Pinpoint the cell where the given text exists, returning its [x, y] midpoint coordinate. 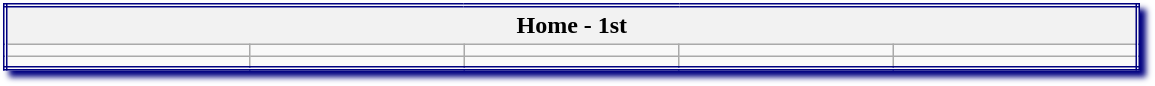
Home - 1st [572, 25]
